Detect which cell encompasses the target text, then output its [X, Y] center coordinate. 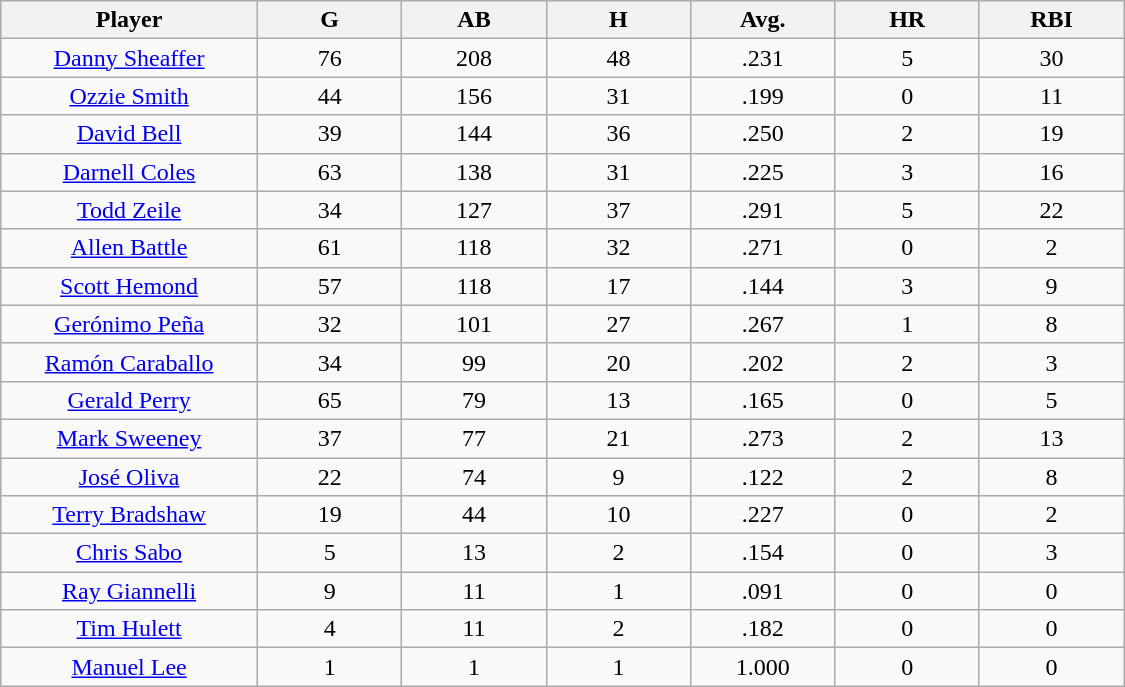
39 [329, 134]
10 [618, 515]
.225 [763, 172]
30 [1052, 58]
20 [618, 362]
HR [907, 20]
Chris Sabo [130, 553]
David Bell [130, 134]
Avg. [763, 20]
61 [329, 248]
Ray Giannelli [130, 591]
.144 [763, 286]
.182 [763, 629]
Mark Sweeney [130, 438]
77 [474, 438]
.165 [763, 400]
27 [618, 324]
208 [474, 58]
Player [130, 20]
Allen Battle [130, 248]
.291 [763, 210]
Gerónimo Peña [130, 324]
21 [618, 438]
AB [474, 20]
Scott Hemond [130, 286]
Danny Sheaffer [130, 58]
.271 [763, 248]
74 [474, 477]
Darnell Coles [130, 172]
156 [474, 96]
.202 [763, 362]
RBI [1052, 20]
76 [329, 58]
Manuel Lee [130, 667]
57 [329, 286]
63 [329, 172]
.154 [763, 553]
.227 [763, 515]
144 [474, 134]
.122 [763, 477]
.267 [763, 324]
.250 [763, 134]
79 [474, 400]
G [329, 20]
Tim Hulett [130, 629]
Ramón Caraballo [130, 362]
17 [618, 286]
138 [474, 172]
H [618, 20]
16 [1052, 172]
4 [329, 629]
127 [474, 210]
1.000 [763, 667]
99 [474, 362]
Terry Bradshaw [130, 515]
.091 [763, 591]
36 [618, 134]
Todd Zeile [130, 210]
48 [618, 58]
.231 [763, 58]
101 [474, 324]
.199 [763, 96]
65 [329, 400]
.273 [763, 438]
Ozzie Smith [130, 96]
José Oliva [130, 477]
Gerald Perry [130, 400]
